Return [X, Y] of the center of cell containing provided text 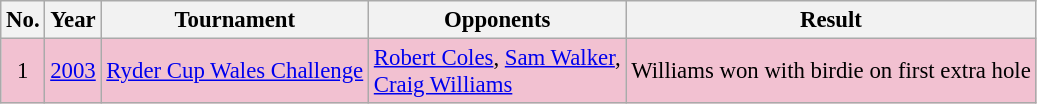
Tournament [234, 20]
Opponents [498, 20]
Williams won with birdie on first extra hole [831, 72]
Robert Coles, Sam Walker, Craig Williams [498, 72]
Year [73, 20]
Result [831, 20]
No. [23, 20]
1 [23, 72]
Ryder Cup Wales Challenge [234, 72]
2003 [73, 72]
